Determine the (X, Y) coordinate at the center of the cell enclosing the given text.  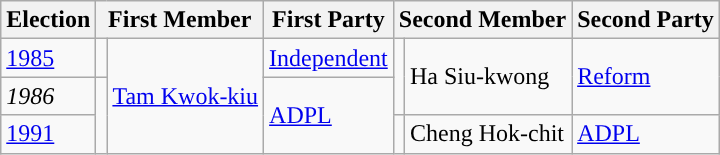
1986 (48, 96)
Second Party (646, 20)
Reform (646, 77)
Second Member (482, 20)
Election (48, 20)
Independent (329, 58)
First Party (329, 20)
Tam Kwok-kiu (186, 96)
1985 (48, 58)
First Member (180, 20)
Cheng Hok-chit (488, 134)
Ha Siu-kwong (488, 77)
1991 (48, 134)
